Locate the cell with the specified text and output its (x, y) center coordinate. 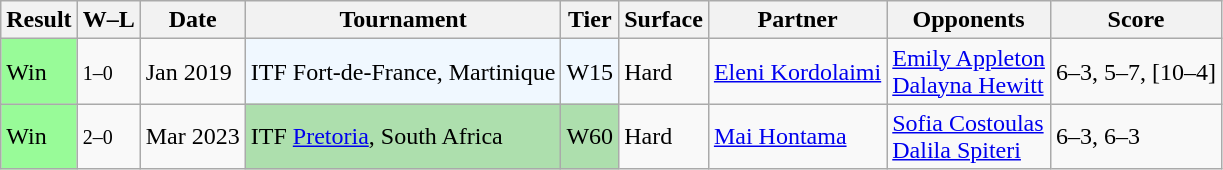
1–0 (108, 72)
Mai Hontama (797, 136)
W–L (108, 20)
W60 (590, 136)
ITF Fort-de-France, Martinique (403, 72)
Result (39, 20)
6–3, 6–3 (1136, 136)
Mar 2023 (192, 136)
Sofia Costoulas Dalila Spiteri (969, 136)
Tournament (403, 20)
Tier (590, 20)
Surface (664, 20)
Partner (797, 20)
Eleni Kordolaimi (797, 72)
Score (1136, 20)
W15 (590, 72)
Jan 2019 (192, 72)
6–3, 5–7, [10–4] (1136, 72)
Opponents (969, 20)
Emily Appleton Dalayna Hewitt (969, 72)
2–0 (108, 136)
Date (192, 20)
ITF Pretoria, South Africa (403, 136)
